Determine the (x, y) coordinate at the center of the cell enclosing the given text.  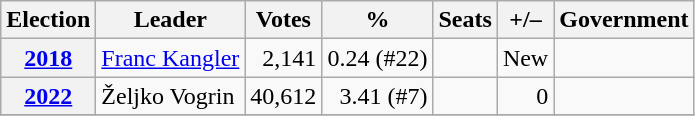
2022 (48, 96)
Votes (284, 20)
0 (525, 96)
Election (48, 20)
0.24 (#22) (378, 58)
Leader (170, 20)
2018 (48, 58)
Government (624, 20)
3.41 (#7) (378, 96)
New (525, 58)
Franc Kangler (170, 58)
40,612 (284, 96)
Željko Vogrin (170, 96)
2,141 (284, 58)
% (378, 20)
+/– (525, 20)
Seats (465, 20)
